Pinpoint the cell where the given text exists, returning its (X, Y) midpoint coordinate. 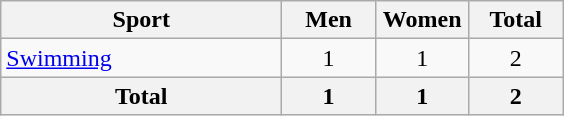
Women (422, 20)
Swimming (142, 58)
Men (329, 20)
Sport (142, 20)
